Scan for the cell matching the given text and deliver its [x, y] coordinate at center. 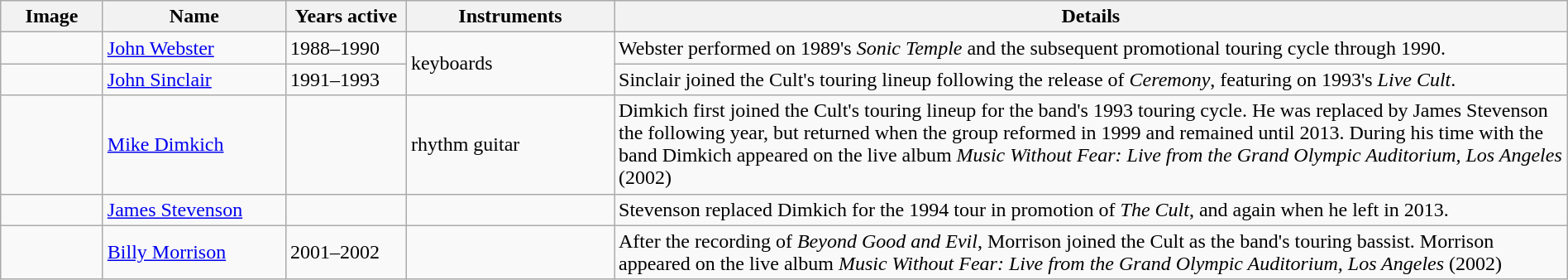
Name [194, 17]
1988–1990 [346, 48]
James Stevenson [194, 210]
Webster performed on 1989's Sonic Temple and the subsequent promotional touring cycle through 1990. [1090, 48]
Image [52, 17]
Details [1090, 17]
John Webster [194, 48]
2001–2002 [346, 252]
rhythm guitar [509, 144]
keyboards [509, 64]
John Sinclair [194, 80]
Sinclair joined the Cult's touring lineup following the release of Ceremony, featuring on 1993's Live Cult. [1090, 80]
Mike Dimkich [194, 144]
1991–1993 [346, 80]
Billy Morrison [194, 252]
Instruments [509, 17]
Years active [346, 17]
Stevenson replaced Dimkich for the 1994 tour in promotion of The Cult, and again when he left in 2013. [1090, 210]
